Identify which cell holds the provided text, then report its [X, Y] central coordinate. 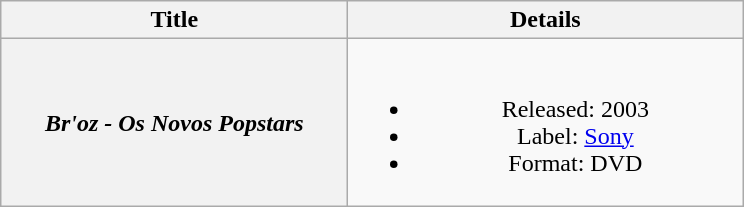
Title [174, 20]
Br'oz - Os Novos Popstars [174, 122]
Details [546, 20]
Released: 2003Label: SonyFormat: DVD [546, 122]
